Identify which cell holds the provided text, then report its [x, y] central coordinate. 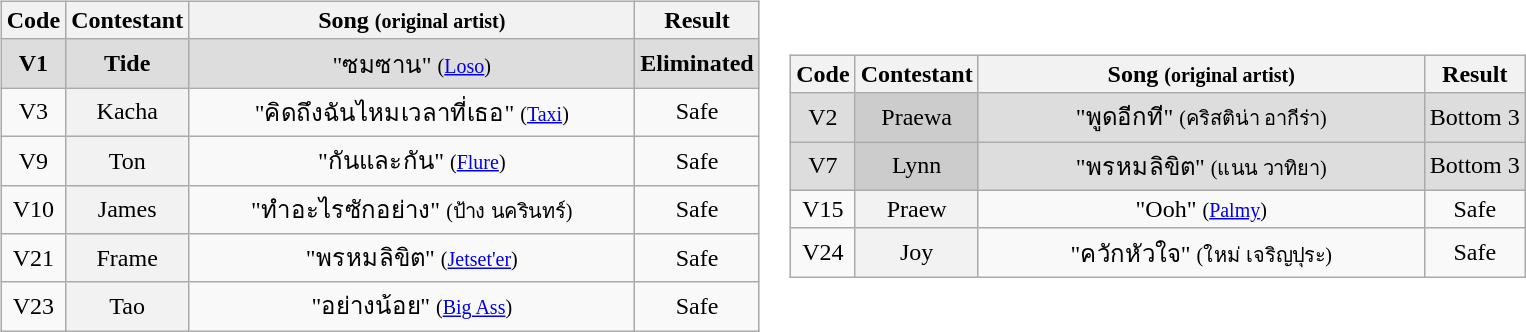
"ควักหัวใจ" (ใหม่ เจริญปุระ) [1201, 252]
"ซมซาน" (Loso) [412, 64]
Praewa [916, 118]
Kacha [128, 112]
"คิดถึงฉันไหมเวลาที่เธอ" (Taxi) [412, 112]
V10 [33, 210]
"Ooh" (Palmy) [1201, 209]
Tide [128, 64]
Eliminated [697, 64]
V9 [33, 160]
"พรหมลิขิต" (Jetset'er) [412, 258]
"กันและกัน" (Flure) [412, 160]
Lynn [916, 166]
Ton [128, 160]
V1 [33, 64]
V7 [823, 166]
"พรหมลิขิต" (แนน วาทิยา) [1201, 166]
"อย่างน้อย" (Big Ass) [412, 306]
V23 [33, 306]
Frame [128, 258]
"ทำอะไรซักอย่าง" (ป้าง นครินทร์) [412, 210]
V21 [33, 258]
"พูดอีกที" (คริสติน่า อากีร่า) [1201, 118]
V2 [823, 118]
V15 [823, 209]
Tao [128, 306]
V24 [823, 252]
Praew [916, 209]
Joy [916, 252]
James [128, 210]
V3 [33, 112]
